Output the (x, y) coordinate of the center of the cell containing the given text.  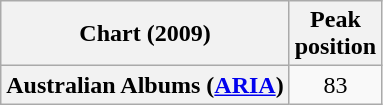
Chart (2009) (145, 34)
83 (335, 85)
Australian Albums (ARIA) (145, 85)
Peakposition (335, 34)
